Pinpoint the cell where the given text exists, returning its [x, y] midpoint coordinate. 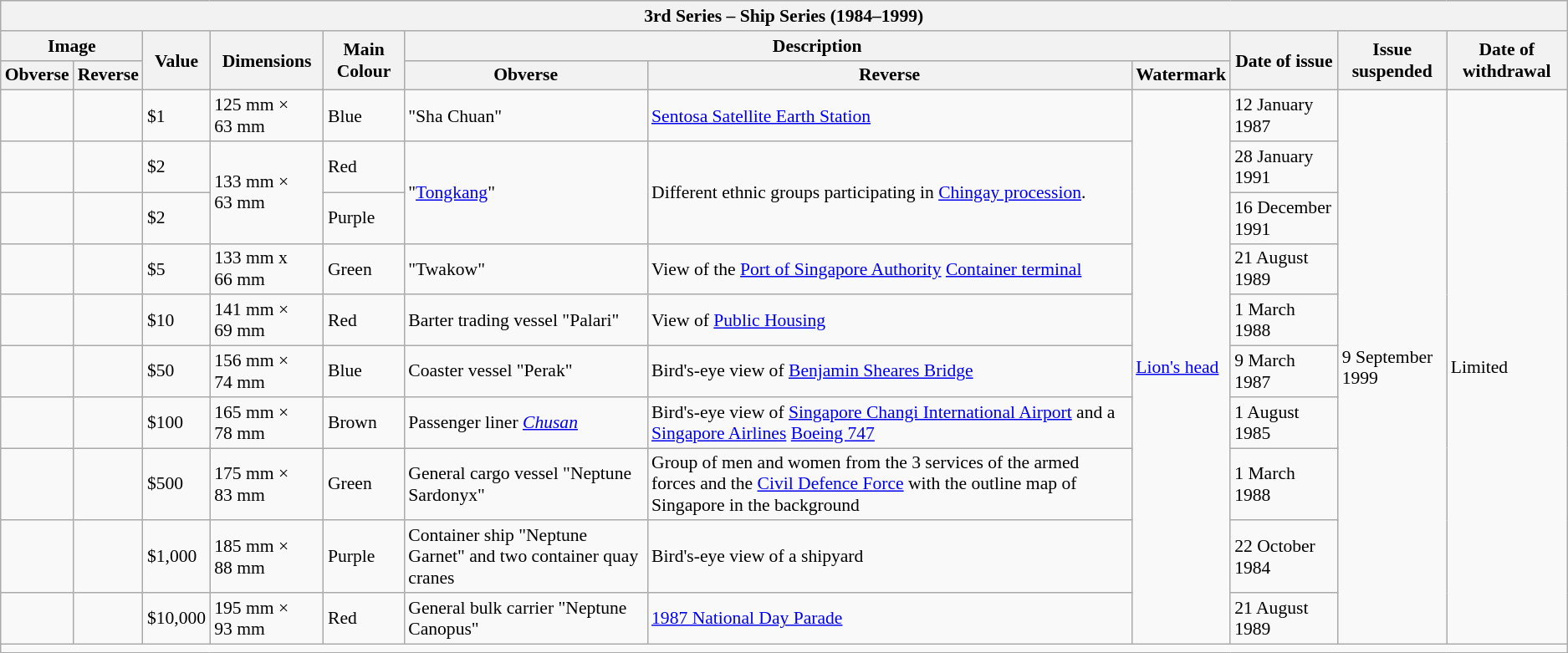
141 mm × 69 mm [267, 321]
$10 [176, 321]
Group of men and women from the 3 services of the armed forces and the Civil Defence Force with the outline map of Singapore in the background [890, 485]
Description [817, 46]
$1,000 [176, 557]
Lion's head [1181, 367]
"Sha Chuan" [525, 115]
Bird's-eye view of Singapore Changi International Airport and a Singapore Airlines Boeing 747 [890, 423]
16 December 1991 [1284, 217]
General cargo vessel "Neptune Sardonyx" [525, 485]
Brown [364, 423]
$500 [176, 485]
125 mm × 63 mm [267, 115]
9 September 1999 [1392, 367]
9 March 1987 [1284, 371]
View of Public Housing [890, 321]
Sentosa Satellite Earth Station [890, 115]
Value [176, 60]
Issue suspended [1392, 60]
22 October 1984 [1284, 557]
3rd Series – Ship Series (1984–1999) [784, 16]
View of the Port of Singapore Authority Container terminal [890, 269]
156 mm × 74 mm [267, 371]
Barter trading vessel "Palari" [525, 321]
$50 [176, 371]
Bird's-eye view of a shipyard [890, 557]
165 mm × 78 mm [267, 423]
Coaster vessel "Perak" [525, 371]
28 January 1991 [1284, 167]
Watermark [1181, 75]
General bulk carrier "Neptune Canopus" [525, 619]
Date of withdrawal [1507, 60]
175 mm × 83 mm [267, 485]
1987 National Day Parade [890, 619]
$5 [176, 269]
Bird's-eye view of Benjamin Sheares Bridge [890, 371]
Passenger liner Chusan [525, 423]
Different ethnic groups participating in Chingay procession. [890, 192]
195 mm × 93 mm [267, 619]
"Tongkang" [525, 192]
133 mm × 63 mm [267, 192]
Date of issue [1284, 60]
"Twakow" [525, 269]
133 mm x 66 mm [267, 269]
$10,000 [176, 619]
Image [72, 46]
Limited [1507, 367]
Container ship "Neptune Garnet" and two container quay cranes [525, 557]
185 mm × 88 mm [267, 557]
Main Colour [364, 60]
$100 [176, 423]
$1 [176, 115]
12 January 1987 [1284, 115]
Dimensions [267, 60]
1 August 1985 [1284, 423]
